Locate the cell with the specified text and output its (x, y) center coordinate. 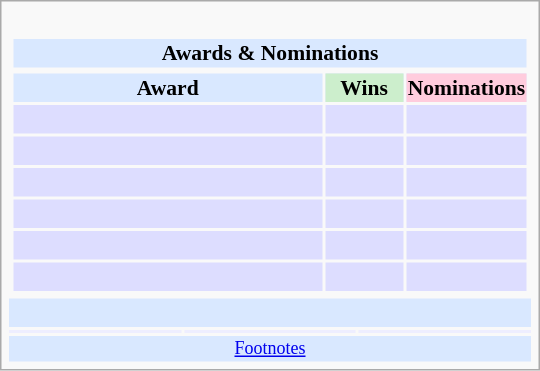
Footnotes (270, 349)
Awards & Nominations (270, 53)
Wins (364, 87)
Awards & Nominations Award Wins Nominations (270, 152)
Award (168, 87)
Nominations (466, 87)
